Return (x, y) of the center of cell containing provided text 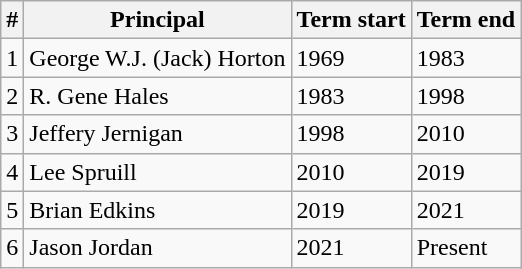
Lee Spruill (158, 172)
# (12, 20)
Present (466, 248)
Principal (158, 20)
6 (12, 248)
Jeffery Jernigan (158, 134)
3 (12, 134)
4 (12, 172)
George W.J. (Jack) Horton (158, 58)
Term end (466, 20)
Brian Edkins (158, 210)
1969 (351, 58)
Jason Jordan (158, 248)
Term start (351, 20)
2 (12, 96)
5 (12, 210)
1 (12, 58)
R. Gene Hales (158, 96)
